Detect which cell encompasses the target text, then output its (x, y) center coordinate. 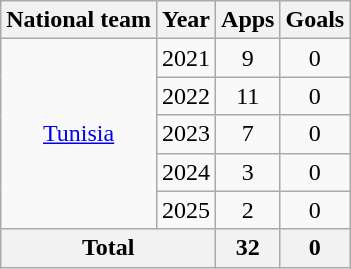
7 (248, 134)
2 (248, 210)
11 (248, 96)
National team (79, 20)
9 (248, 58)
Tunisia (79, 134)
2022 (186, 96)
Goals (315, 20)
2021 (186, 58)
2023 (186, 134)
Year (186, 20)
Total (108, 248)
3 (248, 172)
2024 (186, 172)
32 (248, 248)
Apps (248, 20)
2025 (186, 210)
